For the text-containing cell, return its midpoint in [x, y] coordinate format. 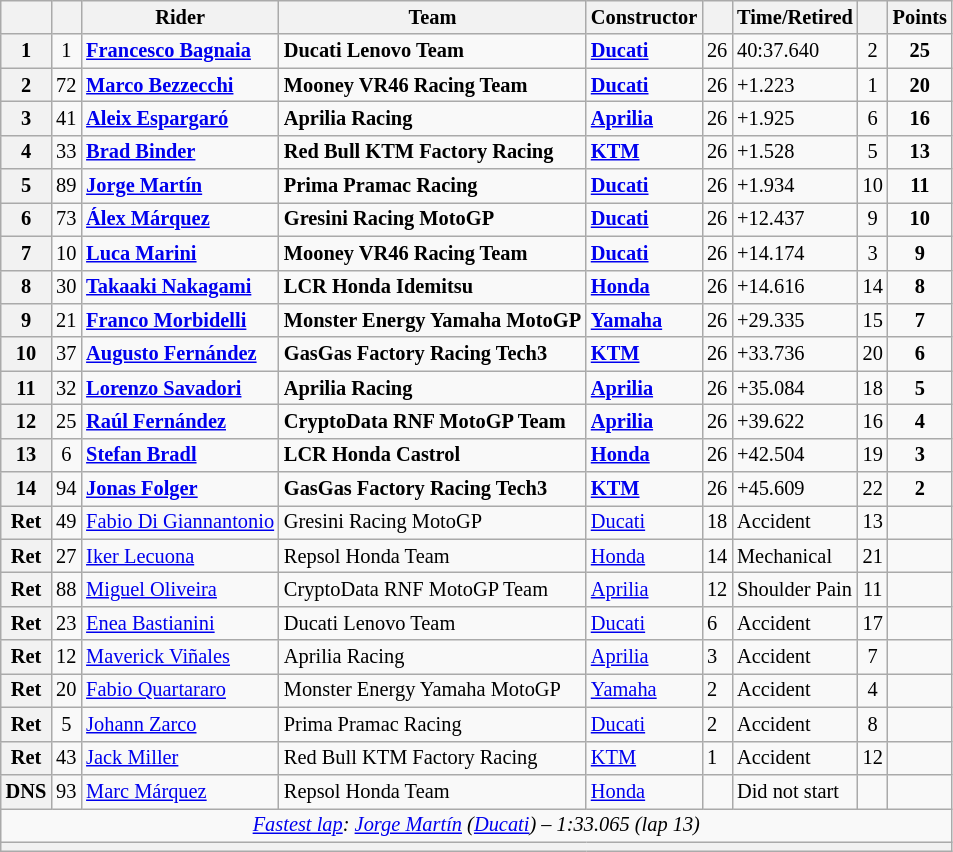
+12.437 [795, 219]
+42.504 [795, 455]
+1.223 [795, 85]
Jorge Martín [180, 186]
23 [66, 623]
Constructor [644, 17]
Did not start [795, 791]
Stefan Bradl [180, 455]
Francesco Bagnaia [180, 51]
DNS [26, 791]
19 [873, 455]
Time/Retired [795, 17]
Rider [180, 17]
Jonas Folger [180, 489]
Marco Bezzecchi [180, 85]
Fastest lap: Jorge Martín (Ducati) – 1:33.065 (lap 13) [476, 825]
Enea Bastianini [180, 623]
LCR Honda Idemitsu [432, 287]
Jack Miller [180, 758]
30 [66, 287]
27 [66, 556]
+1.528 [795, 152]
LCR Honda Castrol [432, 455]
Shoulder Pain [795, 589]
32 [66, 388]
88 [66, 589]
Marc Márquez [180, 791]
+45.609 [795, 489]
+1.934 [795, 186]
Luca Marini [180, 253]
+29.335 [795, 320]
Team [432, 17]
+1.925 [795, 118]
Augusto Fernández [180, 354]
15 [873, 320]
40:37.640 [795, 51]
+35.084 [795, 388]
+14.174 [795, 253]
72 [66, 85]
Aleix Espargaró [180, 118]
Maverick Viñales [180, 657]
41 [66, 118]
37 [66, 354]
Lorenzo Savadori [180, 388]
Johann Zarco [180, 724]
Points [920, 17]
43 [66, 758]
Brad Binder [180, 152]
Iker Lecuona [180, 556]
Raúl Fernández [180, 421]
Mechanical [795, 556]
Takaaki Nakagami [180, 287]
94 [66, 489]
33 [66, 152]
49 [66, 522]
+39.622 [795, 421]
73 [66, 219]
17 [873, 623]
Álex Márquez [180, 219]
89 [66, 186]
93 [66, 791]
+14.616 [795, 287]
22 [873, 489]
Miguel Oliveira [180, 589]
Fabio Quartararo [180, 690]
+33.736 [795, 354]
Franco Morbidelli [180, 320]
Fabio Di Giannantonio [180, 522]
